Capture the cell that displays the provided text and extract its (x, y) central coordinate. 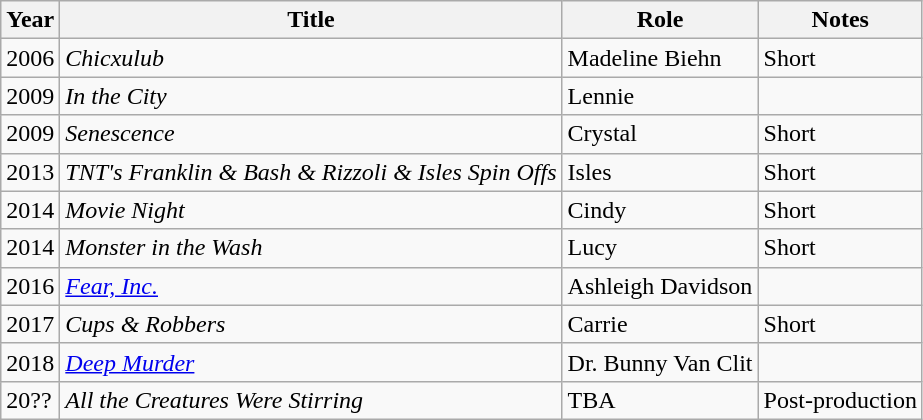
Cups & Robbers (311, 324)
Dr. Bunny Van Clit (660, 362)
Madeline Biehn (660, 58)
20?? (30, 400)
Crystal (660, 134)
Chicxulub (311, 58)
Title (311, 20)
2006 (30, 58)
Year (30, 20)
Post-production (840, 400)
Carrie (660, 324)
2016 (30, 286)
Role (660, 20)
Lucy (660, 248)
Movie Night (311, 210)
Monster in the Wash (311, 248)
Senescence (311, 134)
2013 (30, 172)
2017 (30, 324)
Lennie (660, 96)
Fear, Inc. (311, 286)
Ashleigh Davidson (660, 286)
All the Creatures Were Stirring (311, 400)
In the City (311, 96)
2018 (30, 362)
Cindy (660, 210)
Notes (840, 20)
TNT's Franklin & Bash & Rizzoli & Isles Spin Offs (311, 172)
Deep Murder (311, 362)
Isles (660, 172)
TBA (660, 400)
